Identify which cell holds the provided text, then report its (X, Y) central coordinate. 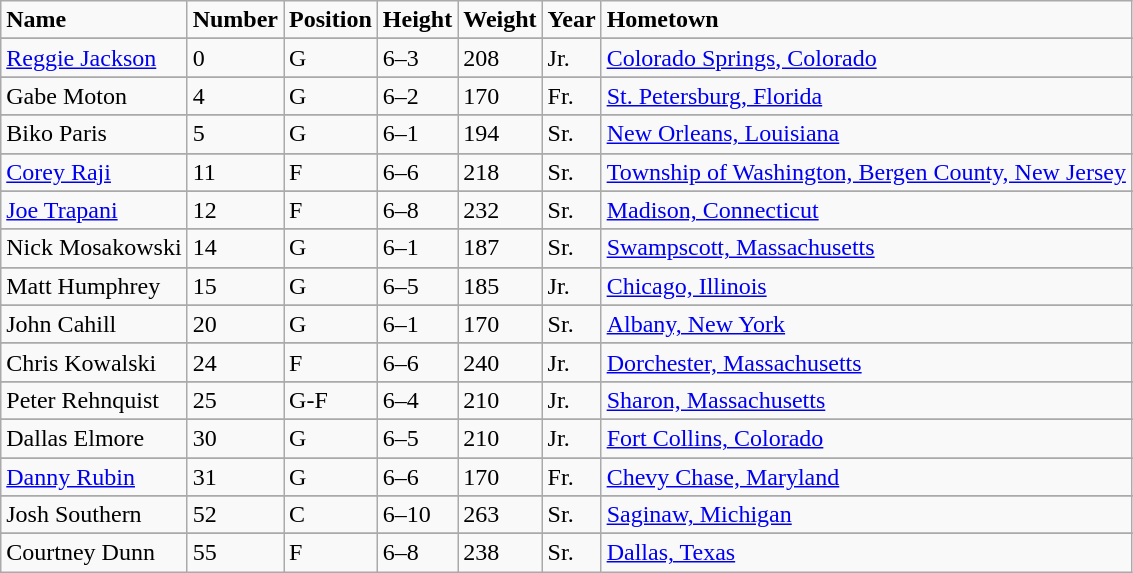
6–4 (417, 400)
C (331, 515)
Joe Trapani (94, 210)
15 (235, 286)
11 (235, 172)
185 (500, 286)
6–10 (417, 515)
Hometown (866, 20)
Fort Collins, Colorado (866, 438)
Nick Mosakowski (94, 248)
12 (235, 210)
263 (500, 515)
Biko Paris (94, 134)
4 (235, 96)
24 (235, 362)
Chris Kowalski (94, 362)
0 (235, 58)
187 (500, 248)
30 (235, 438)
Saginaw, Michigan (866, 515)
208 (500, 58)
Dallas Elmore (94, 438)
Colorado Springs, Colorado (866, 58)
Matt Humphrey (94, 286)
Dallas, Texas (866, 553)
Year (572, 20)
Gabe Moton (94, 96)
Courtney Dunn (94, 553)
238 (500, 553)
Madison, Connecticut (866, 210)
52 (235, 515)
John Cahill (94, 324)
Township of Washington, Bergen County, New Jersey (866, 172)
Dorchester, Massachusetts (866, 362)
Position (331, 20)
5 (235, 134)
Reggie Jackson (94, 58)
Chevy Chase, Maryland (866, 477)
Height (417, 20)
6–3 (417, 58)
Number (235, 20)
Sharon, Massachusetts (866, 400)
Weight (500, 20)
31 (235, 477)
Chicago, Illinois (866, 286)
25 (235, 400)
New Orleans, Louisiana (866, 134)
14 (235, 248)
6–2 (417, 96)
Albany, New York (866, 324)
232 (500, 210)
St. Petersburg, Florida (866, 96)
20 (235, 324)
194 (500, 134)
Danny Rubin (94, 477)
Josh Southern (94, 515)
Name (94, 20)
55 (235, 553)
Corey Raji (94, 172)
Peter Rehnquist (94, 400)
240 (500, 362)
Swampscott, Massachusetts (866, 248)
218 (500, 172)
G-F (331, 400)
